Provide the [X, Y] coordinate of the cell's center where the given text is located.  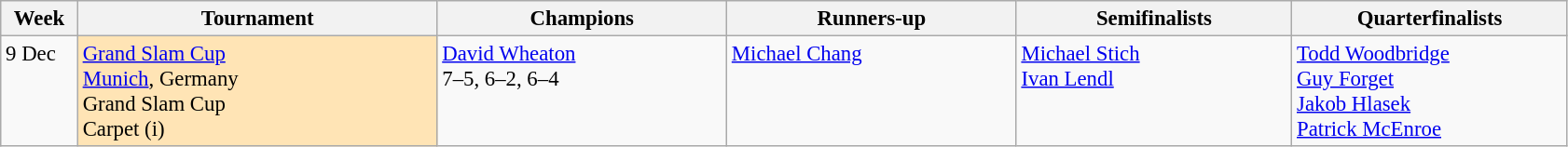
9 Dec [39, 91]
Todd Woodbridge Guy Forget Jakob Hlasek Patrick McEnroe [1430, 91]
Runners-up [873, 19]
Tournament [257, 19]
David Wheaton 7–5, 6–2, 6–4 [582, 91]
Semifinalists [1154, 19]
Champions [582, 19]
Grand Slam Cup Munich, GermanyGrand Slam Cup Carpet (i) [257, 91]
Week [39, 19]
Michael Stich Ivan Lendl [1154, 91]
Michael Chang [873, 91]
Quarterfinalists [1430, 19]
